Extract the [x, y] coordinate from the center of the cell holding the provided text.  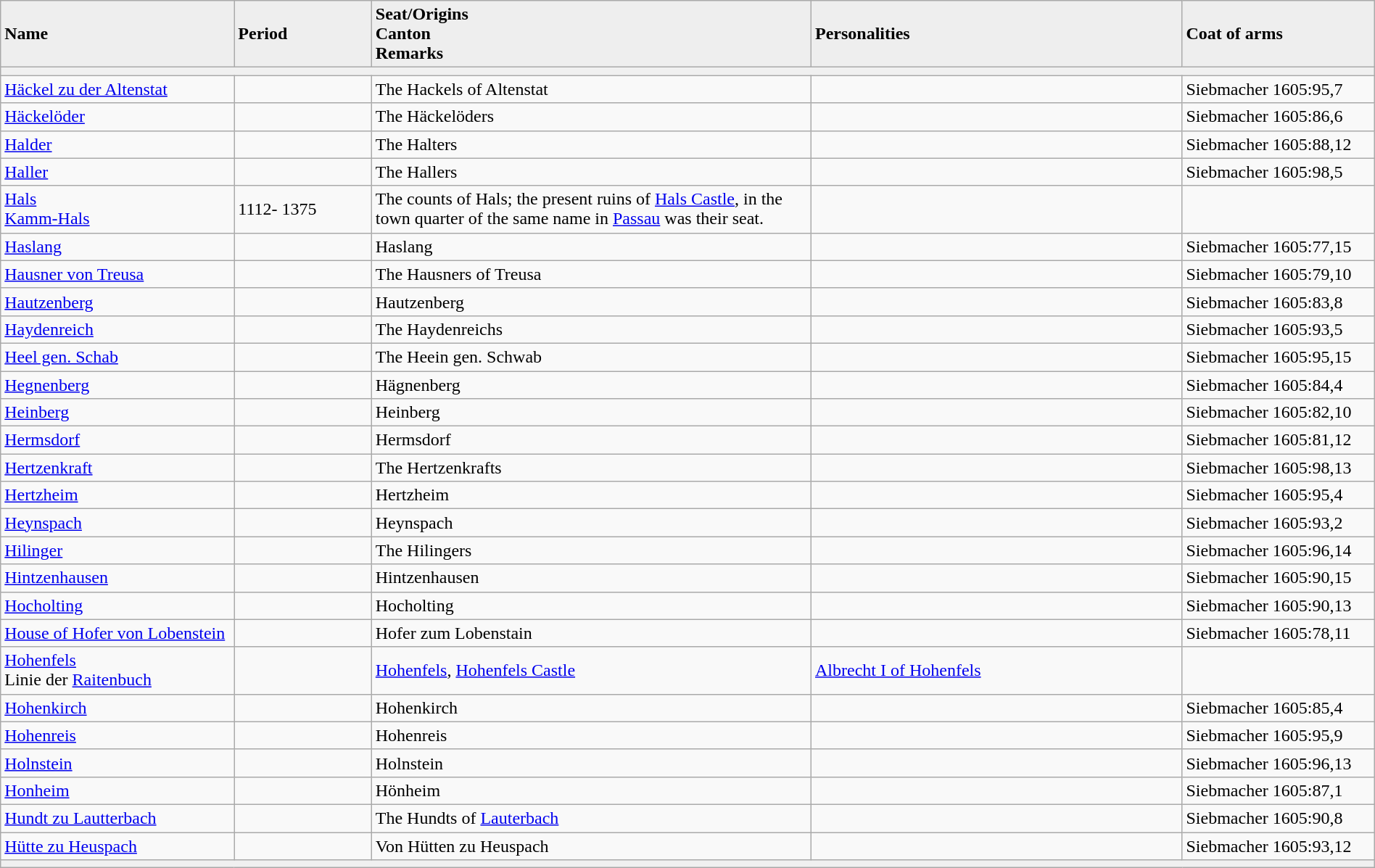
Siebmacher 1605:90,15 [1278, 578]
The Haydenreichs [591, 329]
Coat of arms [1278, 34]
Siebmacher 1605:79,10 [1278, 274]
Siebmacher 1605:98,13 [1278, 468]
Siebmacher 1605:82,10 [1278, 413]
Period [303, 34]
1112- 1375 [303, 209]
Häckelöder [117, 117]
The Hundts of Lauterbach [591, 818]
The Häckelöders [591, 117]
Siebmacher 1605:84,4 [1278, 385]
Siebmacher 1605:77,15 [1278, 247]
Siebmacher 1605:93,2 [1278, 523]
Hofer zum Lobenstain [591, 633]
Hausner von Treusa [117, 274]
HalsKamm-Hals [117, 209]
Siebmacher 1605:87,1 [1278, 790]
HohenfelsLinie der Raitenbuch [117, 670]
Siebmacher 1605:93,5 [1278, 329]
Haydenreich [117, 329]
Honheim [117, 790]
Siebmacher 1605:96,13 [1278, 763]
Siebmacher 1605:88,12 [1278, 144]
The Heein gen. Schwab [591, 357]
The Hallers [591, 172]
Hertzenkraft [117, 468]
Siebmacher 1605:78,11 [1278, 633]
Albrecht I of Hohenfels [996, 670]
The Hackels of Altenstat [591, 89]
Personalities [996, 34]
Siebmacher 1605:98,5 [1278, 172]
The counts of Hals; the present ruins of Hals Castle, in the town quarter of the same name in Passau was their seat. [591, 209]
Seat/Origins Canton Remarks [591, 34]
Hägnenberg [591, 385]
Siebmacher 1605:95,4 [1278, 495]
Halder [117, 144]
The Hertzenkrafts [591, 468]
House of Hofer von Lobenstein [117, 633]
Siebmacher 1605:81,12 [1278, 440]
Häckel zu der Altenstat [117, 89]
Hönheim [591, 790]
Heel gen. Schab [117, 357]
Name [117, 34]
Siebmacher 1605:83,8 [1278, 302]
Siebmacher 1605:85,4 [1278, 708]
Hohenfels, Hohenfels Castle [591, 670]
Von Hütten zu Heuspach [591, 846]
Siebmacher 1605:95,9 [1278, 735]
Hegnenberg [117, 385]
The Hilingers [591, 550]
Hilinger [117, 550]
Siebmacher 1605:90,8 [1278, 818]
Hütte zu Heuspach [117, 846]
Siebmacher 1605:90,13 [1278, 605]
Siebmacher 1605:95,15 [1278, 357]
Siebmacher 1605:93,12 [1278, 846]
Siebmacher 1605:86,6 [1278, 117]
Siebmacher 1605:95,7 [1278, 89]
Hundt zu Lautterbach [117, 818]
The Hausners of Treusa [591, 274]
Haller [117, 172]
The Halters [591, 144]
Siebmacher 1605:96,14 [1278, 550]
